Locate the cell with the specified text and output its [X, Y] center coordinate. 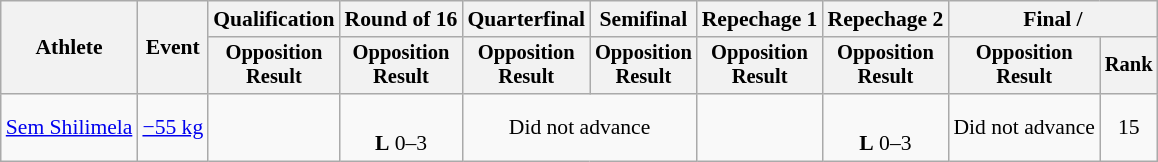
15 [1129, 128]
Event [172, 48]
Repechage 1 [760, 19]
Repechage 2 [885, 19]
Round of 16 [402, 19]
Final / [1052, 19]
Athlete [70, 48]
Semifinal [644, 19]
Quarterfinal [526, 19]
−55 kg [172, 128]
Rank [1129, 66]
Qualification [274, 19]
Sem Shilimela [70, 128]
